Return the [X, Y] coordinate for the center point of the cell that contains the specified text.  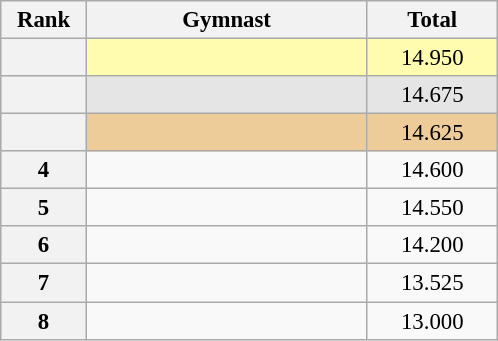
6 [44, 245]
Rank [44, 20]
14.200 [432, 245]
14.625 [432, 133]
14.675 [432, 95]
14.550 [432, 208]
13.525 [432, 283]
14.600 [432, 170]
Total [432, 20]
14.950 [432, 58]
13.000 [432, 321]
4 [44, 170]
8 [44, 321]
7 [44, 283]
Gymnast [226, 20]
5 [44, 208]
